Identify which cell holds the provided text, then report its (X, Y) central coordinate. 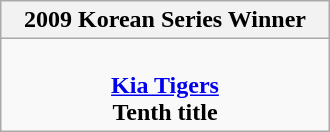
Kia TigersTenth title (165, 85)
2009 Korean Series Winner (165, 20)
